Find where the given text appears and provide that cell's center as (x, y) coordinate. 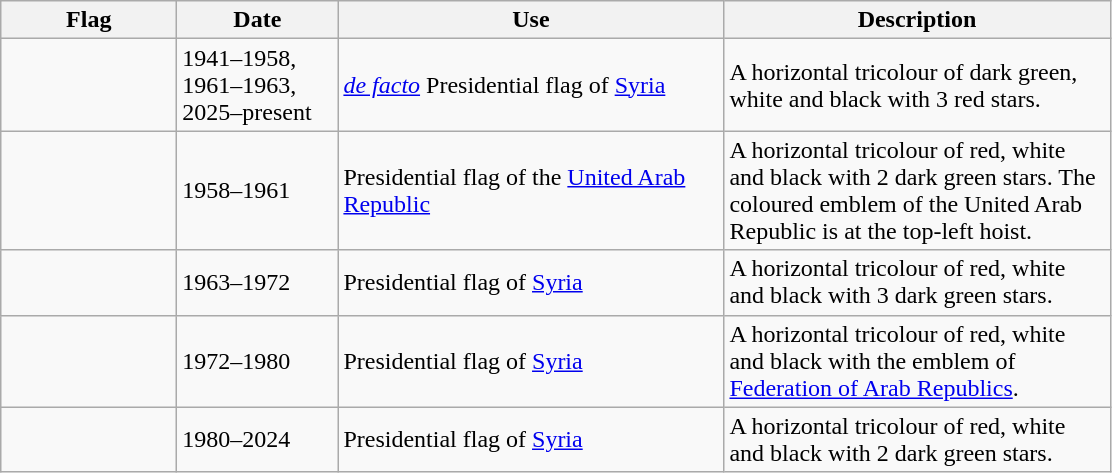
1972–1980 (258, 361)
1958–1961 (258, 190)
Date (258, 20)
A horizontal tricolour of red, white and black with the emblem of Federation of Arab Republics. (917, 361)
Use (531, 20)
de facto Presidential flag of Syria (531, 85)
Description (917, 20)
A horizontal tricolour of dark green, white and black with 3 red stars. (917, 85)
A horizontal tricolour of red, white and black with 2 dark green stars. (917, 440)
1941–1958, 1961–1963, 2025–present (258, 85)
Flag (89, 20)
1963–1972 (258, 282)
Presidential flag of the United Arab Republic (531, 190)
1980–2024 (258, 440)
A horizontal tricolour of red, white and black with 3 dark green stars. (917, 282)
A horizontal tricolour of red, white and black with 2 dark green stars. The coloured emblem of the United Arab Republic is at the top-left hoist. (917, 190)
